Return [X, Y] of the center of cell containing provided text 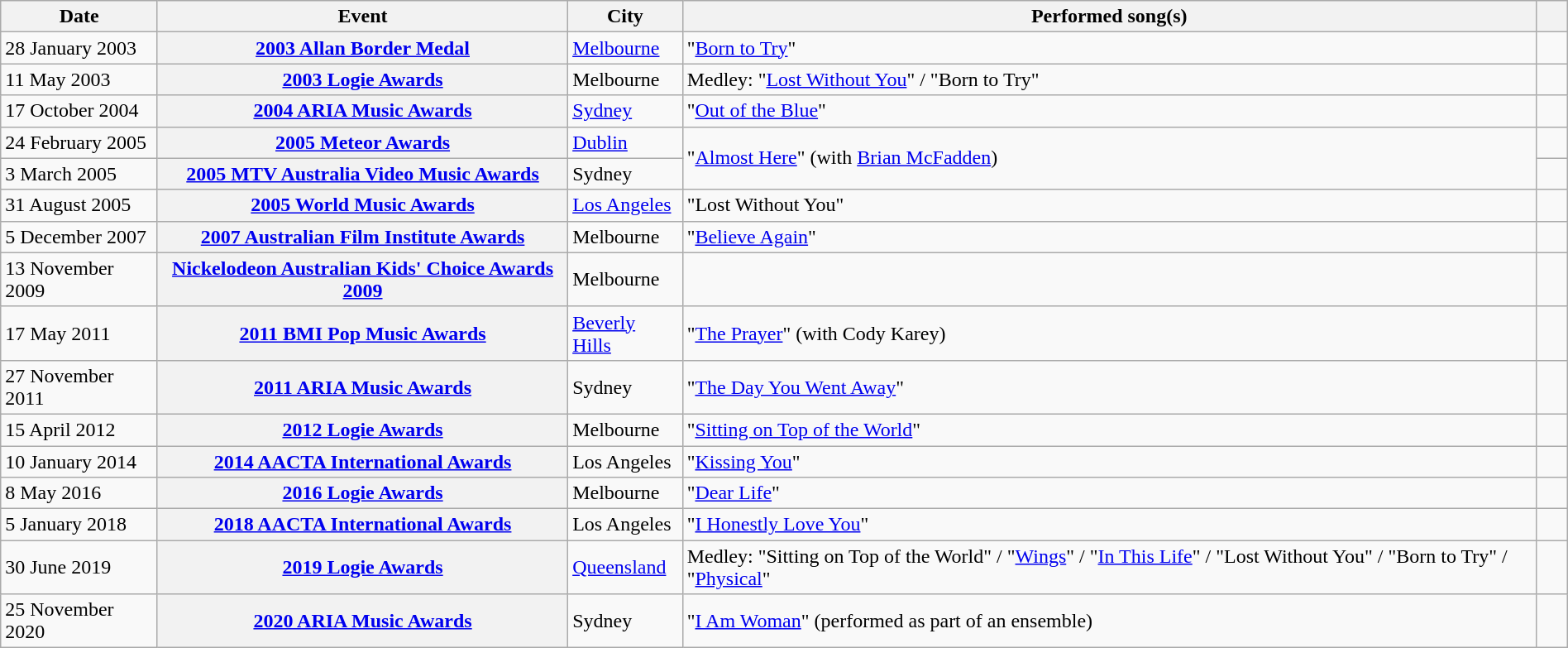
17 May 2011 [79, 333]
17 October 2004 [79, 111]
Dublin [625, 142]
Medley: "Lost Without You" / "Born to Try" [1109, 79]
"I Honestly Love You" [1109, 525]
Event [362, 17]
2007 Australian Film Institute Awards [362, 237]
2011 ARIA Music Awards [362, 387]
Nickelodeon Australian Kids' Choice Awards 2009 [362, 280]
"The Prayer" (with Cody Karey) [1109, 333]
10 January 2014 [79, 461]
"Out of the Blue" [1109, 111]
28 January 2003 [79, 48]
2018 AACTA International Awards [362, 525]
"Believe Again" [1109, 237]
2003 Logie Awards [362, 79]
11 May 2003 [79, 79]
2004 ARIA Music Awards [362, 111]
Performed song(s) [1109, 17]
13 November 2009 [79, 280]
30 June 2019 [79, 568]
"The Day You Went Away" [1109, 387]
5 December 2007 [79, 237]
2016 Logie Awards [362, 493]
Beverly Hills [625, 333]
2011 BMI Pop Music Awards [362, 333]
Date [79, 17]
3 March 2005 [79, 174]
"I Am Woman" (performed as part of an ensemble) [1109, 621]
8 May 2016 [79, 493]
"Lost Without You" [1109, 205]
27 November 2011 [79, 387]
2012 Logie Awards [362, 430]
"Sitting on Top of the World" [1109, 430]
24 February 2005 [79, 142]
2019 Logie Awards [362, 568]
2005 MTV Australia Video Music Awards [362, 174]
5 January 2018 [79, 525]
"Dear Life" [1109, 493]
25 November 2020 [79, 621]
"Born to Try" [1109, 48]
"Kissing You" [1109, 461]
2014 AACTA International Awards [362, 461]
2005 Meteor Awards [362, 142]
2003 Allan Border Medal [362, 48]
Medley: "Sitting on Top of the World" / "Wings" / "In This Life" / "Lost Without You" / "Born to Try" / "Physical" [1109, 568]
Queensland [625, 568]
"Almost Here" (with Brian McFadden) [1109, 158]
City [625, 17]
2020 ARIA Music Awards [362, 621]
31 August 2005 [79, 205]
15 April 2012 [79, 430]
2005 World Music Awards [362, 205]
